Search for the cell housing the specified text and yield its (x, y) center coordinate. 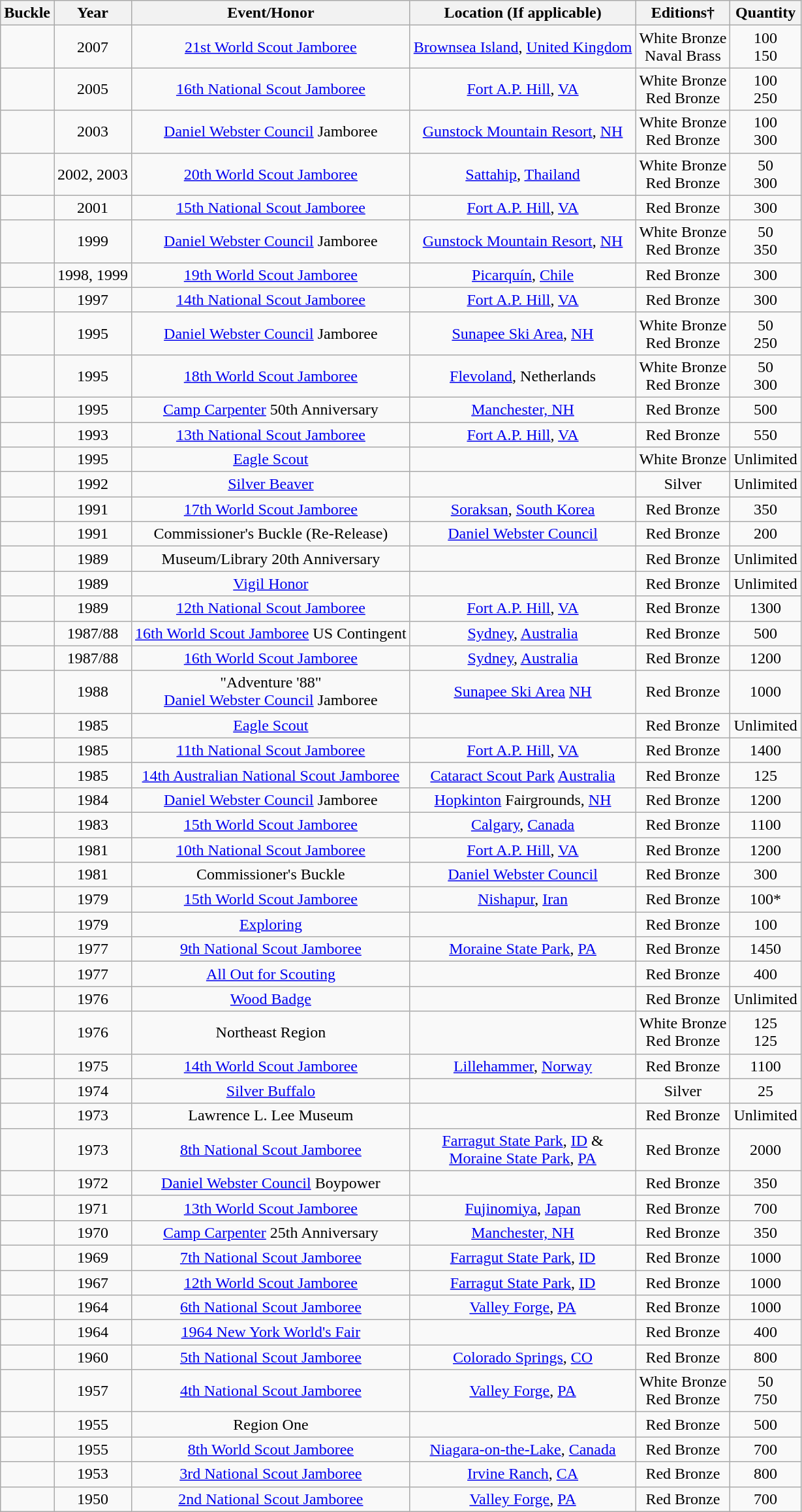
All Out for Scouting (271, 974)
1983 (93, 825)
100 (765, 924)
Quantity (765, 13)
100250 (765, 89)
Irvine Ranch, CA (523, 1474)
19th World Scout Jamboree (271, 275)
4th National Scout Jamboree (271, 1391)
White BronzeNaval Brass (683, 47)
1975 (93, 1066)
1450 (765, 949)
200 (765, 534)
1999 (93, 242)
1992 (93, 484)
1974 (93, 1091)
Farragut State Park, ID &Moraine State Park, PA (523, 1149)
16th World Scout Jamboree US Contingent (271, 633)
2000 (765, 1149)
17th World Scout Jamboree (271, 509)
Brownsea Island, United Kingdom (523, 47)
1984 (93, 800)
1988 (93, 692)
Buckle (27, 13)
Wood Badge (271, 999)
2007 (93, 47)
3rd National Scout Jamboree (271, 1474)
Nishapur, Iran (523, 900)
50750 (765, 1391)
Camp Carpenter 25th Anniversary (271, 1233)
1964 New York World's Fair (271, 1332)
21st World Scout Jamboree (271, 47)
Daniel Webster Council Boypower (271, 1183)
Silver Buffalo (271, 1091)
1971 (93, 1208)
Editions† (683, 13)
100* (765, 900)
1967 (93, 1283)
6th National Scout Jamboree (271, 1308)
Lawrence L. Lee Museum (271, 1116)
1950 (93, 1499)
14th National Scout Jamboree (271, 300)
125 (765, 775)
2nd National Scout Jamboree (271, 1499)
Silver Beaver (271, 484)
12th World Scout Jamboree (271, 1283)
Sattahip, Thailand (523, 174)
8th National Scout Jamboree (271, 1149)
13th World Scout Jamboree (271, 1208)
1953 (93, 1474)
1957 (93, 1391)
100150 (765, 47)
100300 (765, 132)
"Adventure '88"Daniel Webster Council Jamboree (271, 692)
2001 (93, 208)
9th National Scout Jamboree (271, 949)
1998, 1999 (93, 275)
1300 (765, 608)
Commissioner's Buckle (271, 875)
550 (765, 434)
11th National Scout Jamboree (271, 750)
1970 (93, 1233)
Northeast Region (271, 1033)
Hopkinton Fairgrounds, NH (523, 800)
Event/Honor (271, 13)
Calgary, Canada (523, 825)
1400 (765, 750)
25 (765, 1091)
Colorado Springs, CO (523, 1357)
1993 (93, 434)
Sunapee Ski Area NH (523, 692)
Lillehammer, Norway (523, 1066)
Museum/Library 20th Anniversary (271, 559)
1969 (93, 1257)
1960 (93, 1357)
13th National Scout Jamboree (271, 434)
2002, 2003 (93, 174)
Location (If applicable) (523, 13)
Soraksan, South Korea (523, 509)
Flevoland, Netherlands (523, 376)
Cataract Scout Park Australia (523, 775)
12th National Scout Jamboree (271, 608)
Picarquín, Chile (523, 275)
2005 (93, 89)
15th National Scout Jamboree (271, 208)
Niagara-on-the-Lake, Canada (523, 1449)
Moraine State Park, PA (523, 949)
18th World Scout Jamboree (271, 376)
10th National Scout Jamboree (271, 849)
Exploring (271, 924)
14th World Scout Jamboree (271, 1066)
14th Australian National Scout Jamboree (271, 775)
50250 (765, 333)
Year (93, 13)
20th World Scout Jamboree (271, 174)
Vigil Honor (271, 584)
16th World Scout Jamboree (271, 658)
Sunapee Ski Area, NH (523, 333)
5th National Scout Jamboree (271, 1357)
2003 (93, 132)
50350 (765, 242)
Commissioner's Buckle (Re-Release) (271, 534)
White Bronze (683, 460)
125125 (765, 1033)
Fujinomiya, Japan (523, 1208)
16th National Scout Jamboree (271, 89)
1972 (93, 1183)
Camp Carpenter 50th Anniversary (271, 409)
8th World Scout Jamboree (271, 1449)
Region One (271, 1425)
7th National Scout Jamboree (271, 1257)
1997 (93, 300)
